Determine the [x, y] coordinate at the center of the cell enclosing the given text.  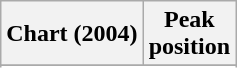
Chart (2004) [72, 34]
Peakposition [189, 34]
